Determine the [X, Y] coordinate at the center of the cell enclosing the given text.  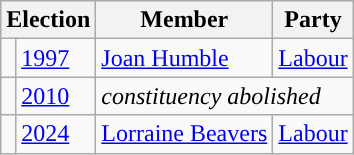
2010 [56, 96]
Joan Humble [184, 58]
2024 [56, 134]
Member [184, 20]
Party [313, 20]
1997 [56, 58]
constituency abolished [224, 96]
Election [48, 20]
Lorraine Beavers [184, 134]
